From the cell containing the given text, extract its center point as (X, Y) coordinate. 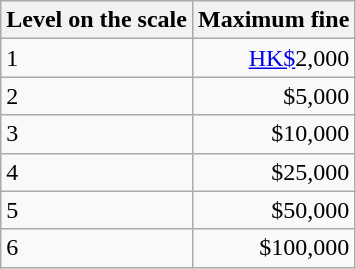
2 (97, 96)
Maximum fine (273, 20)
5 (97, 210)
HK$2,000 (273, 58)
$50,000 (273, 210)
6 (97, 248)
$5,000 (273, 96)
3 (97, 134)
$10,000 (273, 134)
$25,000 (273, 172)
4 (97, 172)
1 (97, 58)
Level on the scale (97, 20)
$100,000 (273, 248)
